Pinpoint the cell where the given text exists, returning its (x, y) midpoint coordinate. 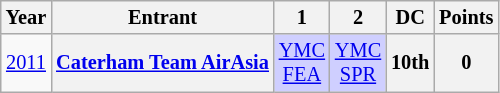
Year (26, 17)
1 (302, 17)
Caterham Team AirAsia (162, 63)
2011 (26, 63)
YMCSPR (358, 63)
DC (410, 17)
YMCFEA (302, 63)
0 (466, 63)
2 (358, 17)
Entrant (162, 17)
10th (410, 63)
Points (466, 17)
